Extract the [X, Y] coordinate from the center of the cell holding the provided text.  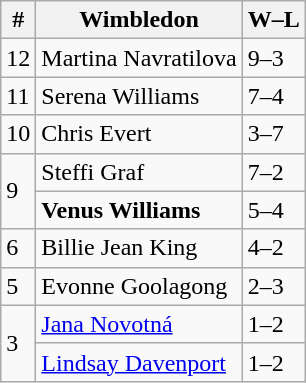
Martina Navratilova [139, 58]
Venus Williams [139, 210]
Jana Novotná [139, 324]
W–L [274, 20]
9–3 [274, 58]
7–2 [274, 172]
3–7 [274, 134]
10 [18, 134]
Chris Evert [139, 134]
12 [18, 58]
Evonne Goolagong [139, 286]
3 [18, 343]
Lindsay Davenport [139, 362]
Billie Jean King [139, 248]
7–4 [274, 96]
5 [18, 286]
Serena Williams [139, 96]
Steffi Graf [139, 172]
6 [18, 248]
11 [18, 96]
2–3 [274, 286]
# [18, 20]
9 [18, 191]
Wimbledon [139, 20]
5–4 [274, 210]
4–2 [274, 248]
